For the text-containing cell, return its midpoint in [X, Y] coordinate format. 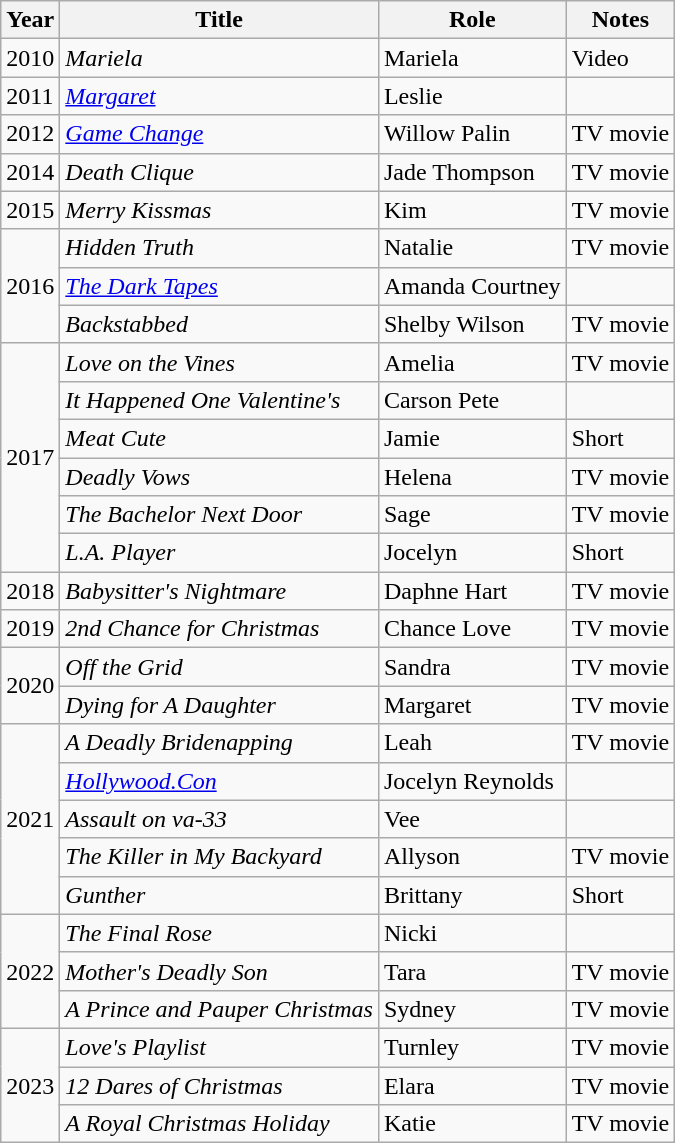
Leah [472, 743]
Backstabbed [220, 324]
Tara [472, 971]
Natalie [472, 248]
Turnley [472, 1047]
Merry Kissmas [220, 210]
12 Dares of Christmas [220, 1085]
2012 [30, 134]
Hollywood.Con [220, 781]
2018 [30, 591]
Jamie [472, 438]
A Prince and Pauper Christmas [220, 1009]
Meat Cute [220, 438]
A Deadly Bridenapping [220, 743]
2023 [30, 1085]
Allyson [472, 857]
Dying for A Daughter [220, 705]
It Happened One Valentine's [220, 400]
The Dark Tapes [220, 286]
Helena [472, 477]
2015 [30, 210]
Nicki [472, 933]
Love on the Vines [220, 362]
Carson Pete [472, 400]
Love's Playlist [220, 1047]
Hidden Truth [220, 248]
Babysitter's Nightmare [220, 591]
A Royal Christmas Holiday [220, 1124]
Jocelyn [472, 553]
2020 [30, 686]
Shelby Wilson [472, 324]
Title [220, 20]
2nd Chance for Christmas [220, 629]
Chance Love [472, 629]
2010 [30, 58]
Sandra [472, 667]
2022 [30, 971]
Off the Grid [220, 667]
Leslie [472, 96]
Gunther [220, 895]
Willow Palin [472, 134]
Role [472, 20]
Brittany [472, 895]
Assault on va-33 [220, 819]
Katie [472, 1124]
Kim [472, 210]
Video [620, 58]
2011 [30, 96]
2019 [30, 629]
2021 [30, 819]
Sydney [472, 1009]
2014 [30, 172]
Deadly Vows [220, 477]
Year [30, 20]
Amanda Courtney [472, 286]
Death Clique [220, 172]
Jocelyn Reynolds [472, 781]
Notes [620, 20]
Daphne Hart [472, 591]
Amelia [472, 362]
Game Change [220, 134]
Jade Thompson [472, 172]
Sage [472, 515]
Elara [472, 1085]
2016 [30, 286]
L.A. Player [220, 553]
Vee [472, 819]
The Final Rose [220, 933]
Mother's Deadly Son [220, 971]
The Killer in My Backyard [220, 857]
2017 [30, 457]
The Bachelor Next Door [220, 515]
